Return (x, y) of the center of cell containing provided text 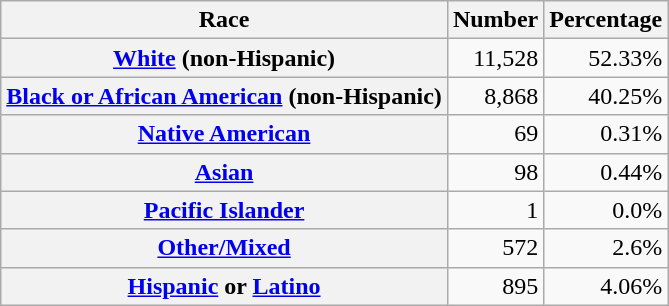
98 (495, 172)
0.31% (606, 134)
1 (495, 210)
Percentage (606, 20)
Race (224, 20)
895 (495, 286)
White (non-Hispanic) (224, 58)
572 (495, 248)
8,868 (495, 96)
Hispanic or Latino (224, 286)
Asian (224, 172)
69 (495, 134)
Pacific Islander (224, 210)
0.44% (606, 172)
Other/Mixed (224, 248)
40.25% (606, 96)
2.6% (606, 248)
Number (495, 20)
52.33% (606, 58)
Black or African American (non-Hispanic) (224, 96)
11,528 (495, 58)
Native American (224, 134)
0.0% (606, 210)
4.06% (606, 286)
